From the cell containing the given text, extract its center point as (x, y) coordinate. 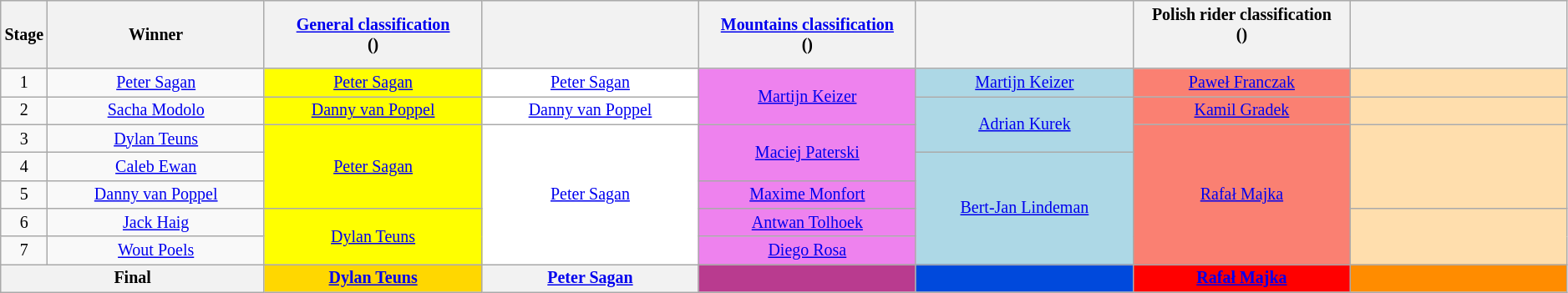
Diego Rosa (807, 250)
Stage (24, 35)
Paweł Franczak (1241, 83)
1 (24, 83)
Jack Haig (156, 222)
Final (133, 279)
Bert-Jan Lindeman (1024, 209)
General classification() (373, 35)
3 (24, 139)
Kamil Gradek (1241, 110)
Wout Poels (156, 250)
Caleb Ewan (156, 167)
2 (24, 110)
5 (24, 194)
7 (24, 250)
Antwan Tolhoek (807, 222)
Polish rider classification() (1241, 35)
Winner (156, 35)
Adrian Kurek (1024, 125)
4 (24, 167)
Sacha Modolo (156, 110)
6 (24, 222)
Mountains classification() (807, 35)
Maxime Monfort (807, 194)
Maciej Paterski (807, 152)
